Find where the given text appears and provide that cell's center as [X, Y] coordinate. 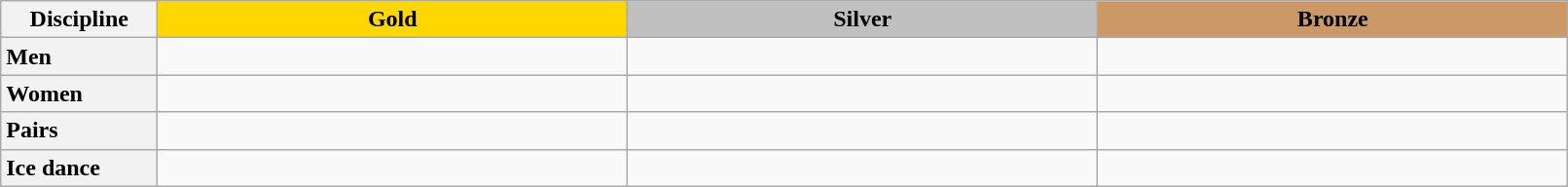
Women [80, 93]
Silver [862, 19]
Ice dance [80, 168]
Bronze [1333, 19]
Gold [393, 19]
Discipline [80, 19]
Men [80, 56]
Pairs [80, 131]
